Pinpoint the cell where the given text exists, returning its [x, y] midpoint coordinate. 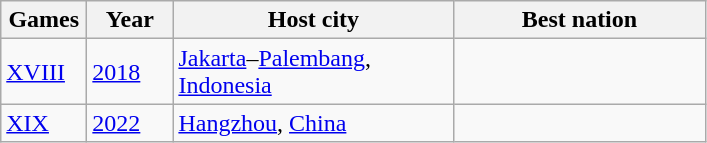
Year [130, 20]
2022 [130, 123]
2018 [130, 72]
Best nation [580, 20]
XVIII [44, 72]
XIX [44, 123]
Host city [314, 20]
Games [44, 20]
Jakarta–Palembang, Indonesia [314, 72]
Hangzhou, China [314, 123]
